Detect which cell encompasses the target text, then output its (X, Y) center coordinate. 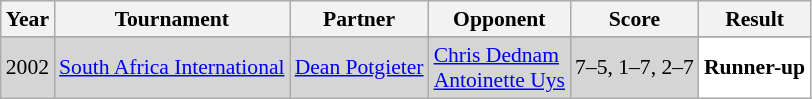
South Africa International (172, 68)
Chris Dednam Antoinette Uys (500, 68)
Partner (360, 19)
Year (28, 19)
Score (634, 19)
2002 (28, 68)
Tournament (172, 19)
Dean Potgieter (360, 68)
7–5, 1–7, 2–7 (634, 68)
Result (754, 19)
Opponent (500, 19)
Runner-up (754, 68)
